For the text-containing cell, return its midpoint in (X, Y) coordinate format. 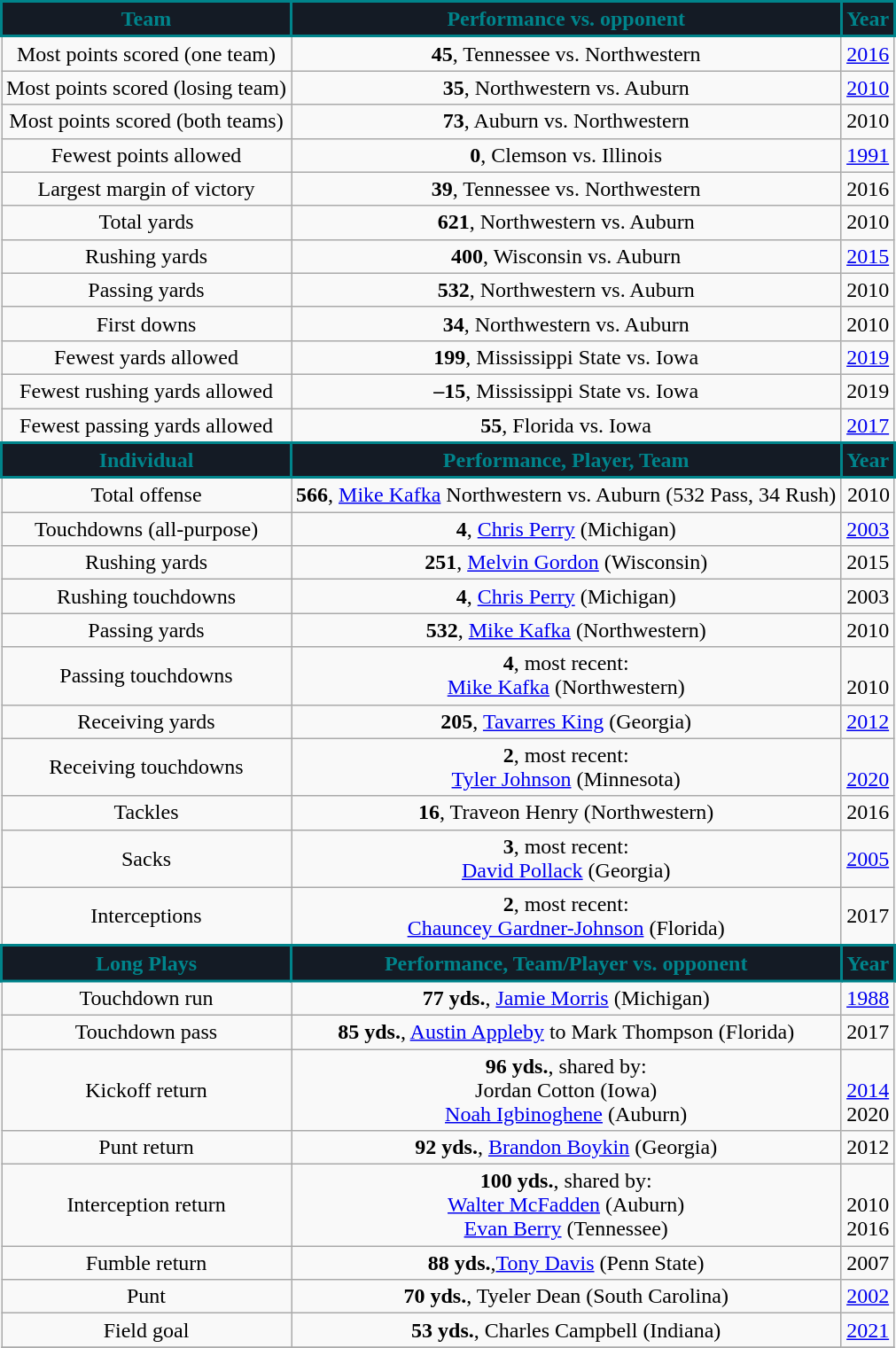
39, Tennessee vs. Northwestern (566, 189)
92 yds., Brandon Boykin (Georgia) (566, 1148)
Fewest yards allowed (147, 357)
1988 (869, 998)
70 yds., Tyeler Dean (South Carolina) (566, 1297)
73, Auburn vs. Northwestern (566, 121)
0, Clemson vs. Illinois (566, 155)
Field goal (147, 1330)
621, Northwestern vs. Auburn (566, 222)
2005 (869, 858)
35, Northwestern vs. Auburn (566, 88)
45, Tennessee vs. Northwestern (566, 53)
2021 (869, 1330)
566, Mike Kafka Northwestern vs. Auburn (532 Pass, 34 Rush) (566, 495)
Individual (147, 460)
Fumble return (147, 1263)
20142020 (869, 1090)
1991 (869, 155)
100 yds., shared by:Walter McFadden (Auburn) Evan Berry (Tennessee) (566, 1205)
85 yds., Austin Appleby to Mark Thompson (Florida) (566, 1032)
Receiving yards (147, 721)
2, most recent:Tyler Johnson (Minnesota) (566, 768)
Total offense (147, 495)
Most points scored (one team) (147, 53)
532, Mike Kafka (Northwestern) (566, 630)
Touchdown run (147, 998)
2002 (869, 1297)
Fewest passing yards allowed (147, 425)
Kickoff return (147, 1090)
2007 (869, 1263)
Performance vs. opponent (566, 19)
Touchdown pass (147, 1032)
Touchdowns (all-purpose) (147, 529)
53 yds., Charles Campbell (Indiana) (566, 1330)
77 yds., Jamie Morris (Michigan) (566, 998)
Performance, Team/Player vs. opponent (566, 963)
Fewest points allowed (147, 155)
199, Mississippi State vs. Iowa (566, 357)
Rushing touchdowns (147, 596)
Receiving touchdowns (147, 768)
Passing touchdowns (147, 675)
34, Northwestern vs. Auburn (566, 323)
2, most recent:Chauncey Gardner-Johnson (Florida) (566, 916)
16, Traveon Henry (Northwestern) (566, 813)
400, Wisconsin vs. Auburn (566, 256)
2020 (869, 768)
Tackles (147, 813)
532, Northwestern vs. Auburn (566, 290)
3, most recent:David Pollack (Georgia) (566, 858)
55, Florida vs. Iowa (566, 425)
251, Melvin Gordon (Wisconsin) (566, 563)
Performance, Player, Team (566, 460)
Sacks (147, 858)
Most points scored (losing team) (147, 88)
88 yds.,Tony Davis (Penn State) (566, 1263)
20102016 (869, 1205)
Fewest rushing yards allowed (147, 391)
Most points scored (both teams) (147, 121)
First downs (147, 323)
4, most recent:Mike Kafka (Northwestern) (566, 675)
Interception return (147, 1205)
–15, Mississippi State vs. Iowa (566, 391)
Largest margin of victory (147, 189)
Long Plays (147, 963)
Team (147, 19)
Total yards (147, 222)
205, Tavarres King (Georgia) (566, 721)
96 yds., shared by:Jordan Cotton (Iowa)Noah Igbinoghene (Auburn) (566, 1090)
Interceptions (147, 916)
Punt return (147, 1148)
Punt (147, 1297)
